Detect which cell encompasses the target text, then output its [x, y] center coordinate. 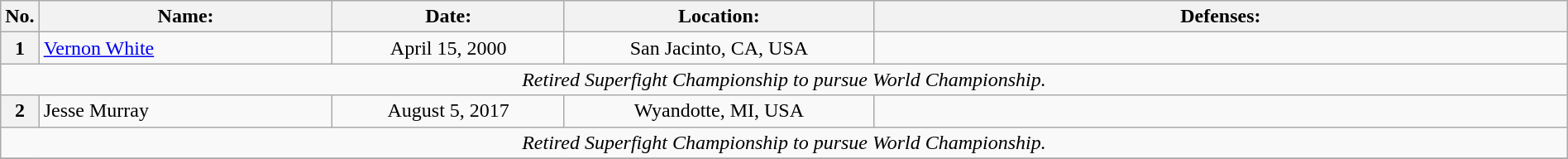
Vernon White [185, 48]
Location: [719, 17]
August 5, 2017 [448, 111]
San Jacinto, CA, USA [719, 48]
Defenses: [1221, 17]
Wyandotte, MI, USA [719, 111]
April 15, 2000 [448, 48]
2 [20, 111]
Name: [185, 17]
1 [20, 48]
Date: [448, 17]
Jesse Murray [185, 111]
No. [20, 17]
